Identify which cell holds the provided text, then report its (x, y) central coordinate. 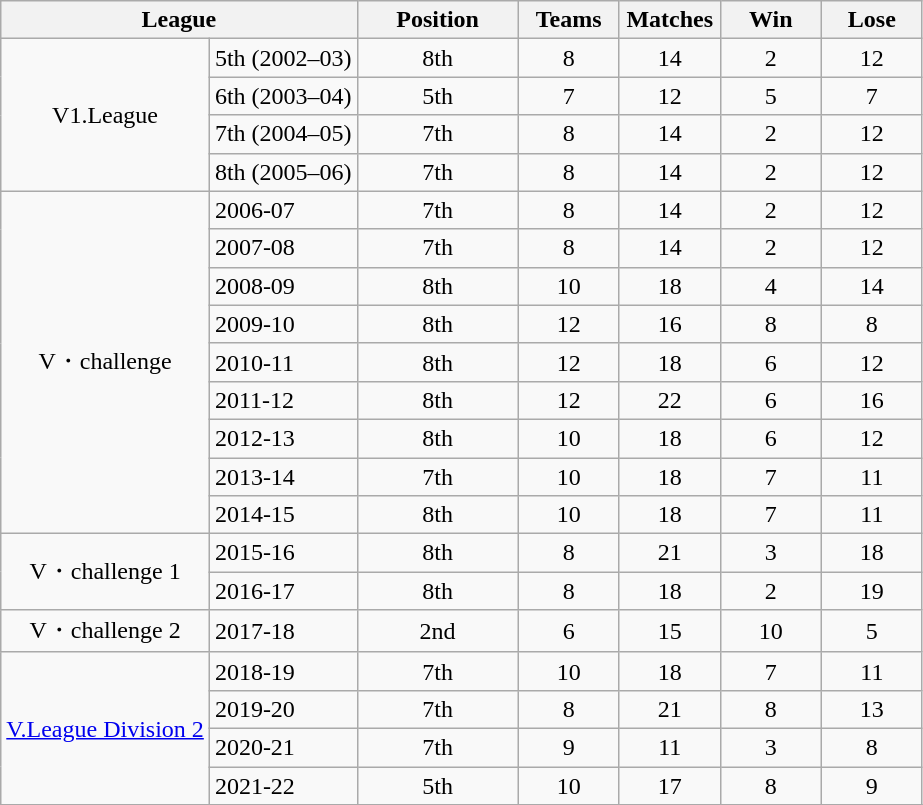
2018-19 (283, 671)
2013-14 (283, 477)
V・challenge 2 (106, 632)
League (179, 20)
13 (872, 709)
V1.League (106, 115)
2009-10 (283, 324)
Win (770, 20)
2015-16 (283, 553)
17 (670, 785)
2007-08 (283, 248)
Lose (872, 20)
2006-07 (283, 210)
2020-21 (283, 747)
5th (2002–03) (283, 58)
2nd (438, 632)
15 (670, 632)
7th (2004–05) (283, 134)
Position (438, 20)
8th (2005–06) (283, 172)
2021-22 (283, 785)
V・challenge (106, 362)
2019-20 (283, 709)
2012-13 (283, 438)
2010-11 (283, 362)
6th (2003–04) (283, 96)
2014-15 (283, 515)
V・challenge 1 (106, 572)
Matches (670, 20)
2016-17 (283, 591)
2011-12 (283, 400)
Teams (568, 20)
V.League Division 2 (106, 728)
4 (770, 286)
2017-18 (283, 632)
2008-09 (283, 286)
19 (872, 591)
22 (670, 400)
